Locate the cell with the specified text and output its (X, Y) center coordinate. 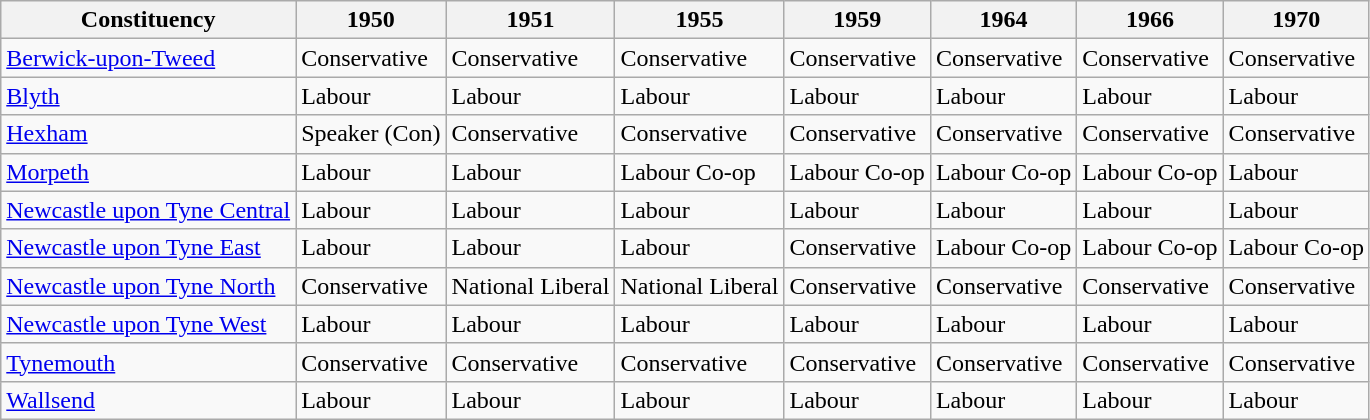
1970 (1296, 20)
1951 (530, 20)
1966 (1150, 20)
Newcastle upon Tyne Central (148, 210)
Newcastle upon Tyne East (148, 248)
Morpeth (148, 172)
1950 (371, 20)
1955 (700, 20)
Tynemouth (148, 362)
1959 (857, 20)
Constituency (148, 20)
Berwick-upon-Tweed (148, 58)
Newcastle upon Tyne West (148, 324)
1964 (1003, 20)
Speaker (Con) (371, 134)
Newcastle upon Tyne North (148, 286)
Wallsend (148, 400)
Hexham (148, 134)
Blyth (148, 96)
